Locate the cell with the specified text and output its (X, Y) center coordinate. 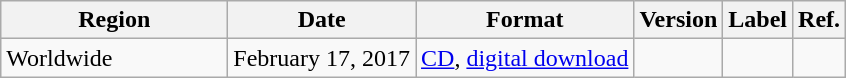
Format (525, 20)
CD, digital download (525, 58)
February 17, 2017 (322, 58)
Region (114, 20)
Date (322, 20)
Worldwide (114, 58)
Version (678, 20)
Label (758, 20)
Ref. (820, 20)
